From the cell containing the given text, extract its center point as [x, y] coordinate. 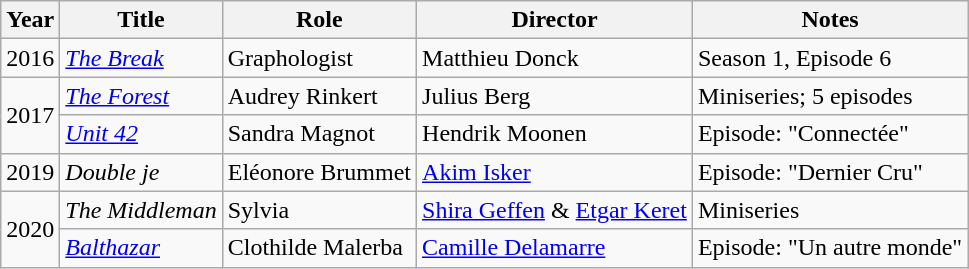
Eléonore Brummet [319, 172]
Double je [141, 172]
The Break [141, 58]
2020 [30, 229]
Episode: "Un autre monde" [830, 248]
Balthazar [141, 248]
The Forest [141, 96]
Unit 42 [141, 134]
Notes [830, 20]
Akim Isker [555, 172]
Clothilde Malerba [319, 248]
Year [30, 20]
Director [555, 20]
2016 [30, 58]
Audrey Rinkert [319, 96]
Sylvia [319, 210]
Matthieu Donck [555, 58]
Episode: "Dernier Cru" [830, 172]
Camille Delamarre [555, 248]
Role [319, 20]
Title [141, 20]
Julius Berg [555, 96]
Graphologist [319, 58]
Sandra Magnot [319, 134]
Miniseries; 5 episodes [830, 96]
Season 1, Episode 6 [830, 58]
2019 [30, 172]
Episode: "Connectée" [830, 134]
Shira Geffen & Etgar Keret [555, 210]
Miniseries [830, 210]
2017 [30, 115]
Hendrik Moonen [555, 134]
The Middleman [141, 210]
